Scan for the cell matching the given text and deliver its (x, y) coordinate at center. 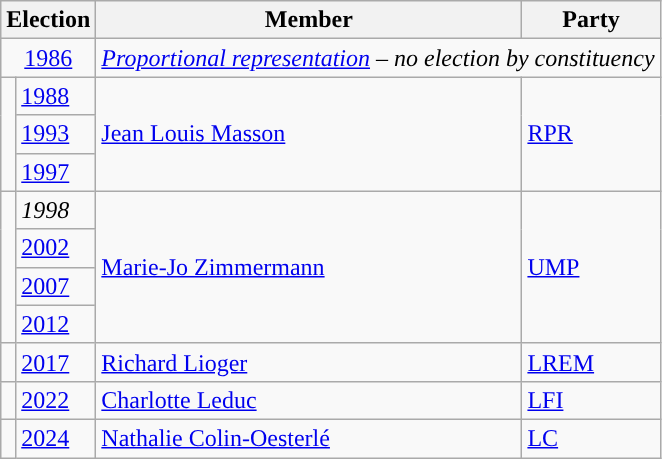
1993 (56, 134)
2007 (56, 286)
1988 (56, 96)
Marie-Jo Zimmermann (309, 267)
UMP (591, 267)
2002 (56, 248)
1998 (56, 210)
1986 (48, 58)
1997 (56, 172)
2012 (56, 324)
LC (591, 438)
Election (48, 20)
2022 (56, 400)
Nathalie Colin-Oesterlé (309, 438)
Jean Louis Masson (309, 134)
RPR (591, 134)
Proportional representation – no election by constituency (378, 58)
Charlotte Leduc (309, 400)
Member (309, 20)
2017 (56, 362)
LFI (591, 400)
Richard Lioger (309, 362)
2024 (56, 438)
Party (591, 20)
LREM (591, 362)
